Extract the (x, y) coordinate from the center of the cell holding the provided text.  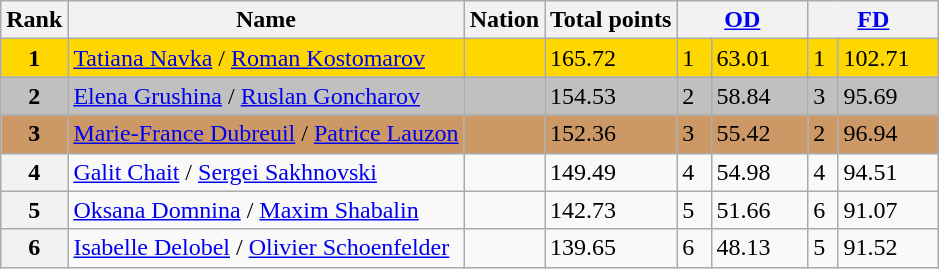
OD (742, 20)
51.66 (760, 210)
Oksana Domnina / Maxim Shabalin (266, 210)
48.13 (760, 248)
Rank (34, 20)
Name (266, 20)
FD (874, 20)
142.73 (611, 210)
102.71 (888, 58)
139.65 (611, 248)
Tatiana Navka / Roman Kostomarov (266, 58)
91.52 (888, 248)
154.53 (611, 96)
55.42 (760, 134)
Elena Grushina / Ruslan Goncharov (266, 96)
91.07 (888, 210)
149.49 (611, 172)
95.69 (888, 96)
165.72 (611, 58)
Galit Chait / Sergei Sakhnovski (266, 172)
Total points (611, 20)
58.84 (760, 96)
152.36 (611, 134)
Marie-France Dubreuil / Patrice Lauzon (266, 134)
Nation (504, 20)
96.94 (888, 134)
Isabelle Delobel / Olivier Schoenfelder (266, 248)
54.98 (760, 172)
63.01 (760, 58)
94.51 (888, 172)
